Provide the (x, y) coordinate of the cell's center where the given text is located.  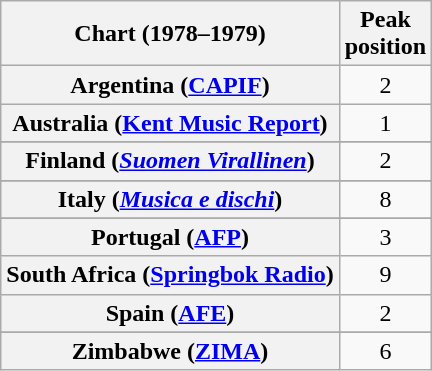
6 (385, 351)
Argentina (CAPIF) (170, 85)
South Africa (Springbok Radio) (170, 275)
Spain (AFE) (170, 313)
Chart (1978–1979) (170, 34)
Zimbabwe (ZIMA) (170, 351)
8 (385, 199)
Australia (Kent Music Report) (170, 123)
Portugal (AFP) (170, 237)
Finland (Suomen Virallinen) (170, 161)
1 (385, 123)
Peakposition (385, 34)
3 (385, 237)
9 (385, 275)
Italy (Musica e dischi) (170, 199)
